Pinpoint the cell where the given text exists, returning its [X, Y] midpoint coordinate. 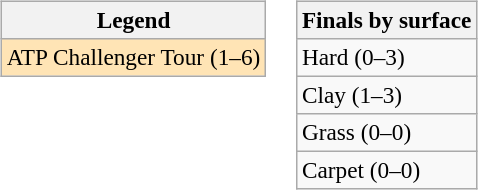
Hard (0–3) [387, 57]
Carpet (0–0) [387, 171]
Legend [133, 20]
Grass (0–0) [387, 133]
Finals by surface [387, 20]
Clay (1–3) [387, 95]
ATP Challenger Tour (1–6) [133, 57]
